Provide the (x, y) coordinate of the cell's center where the given text is located.  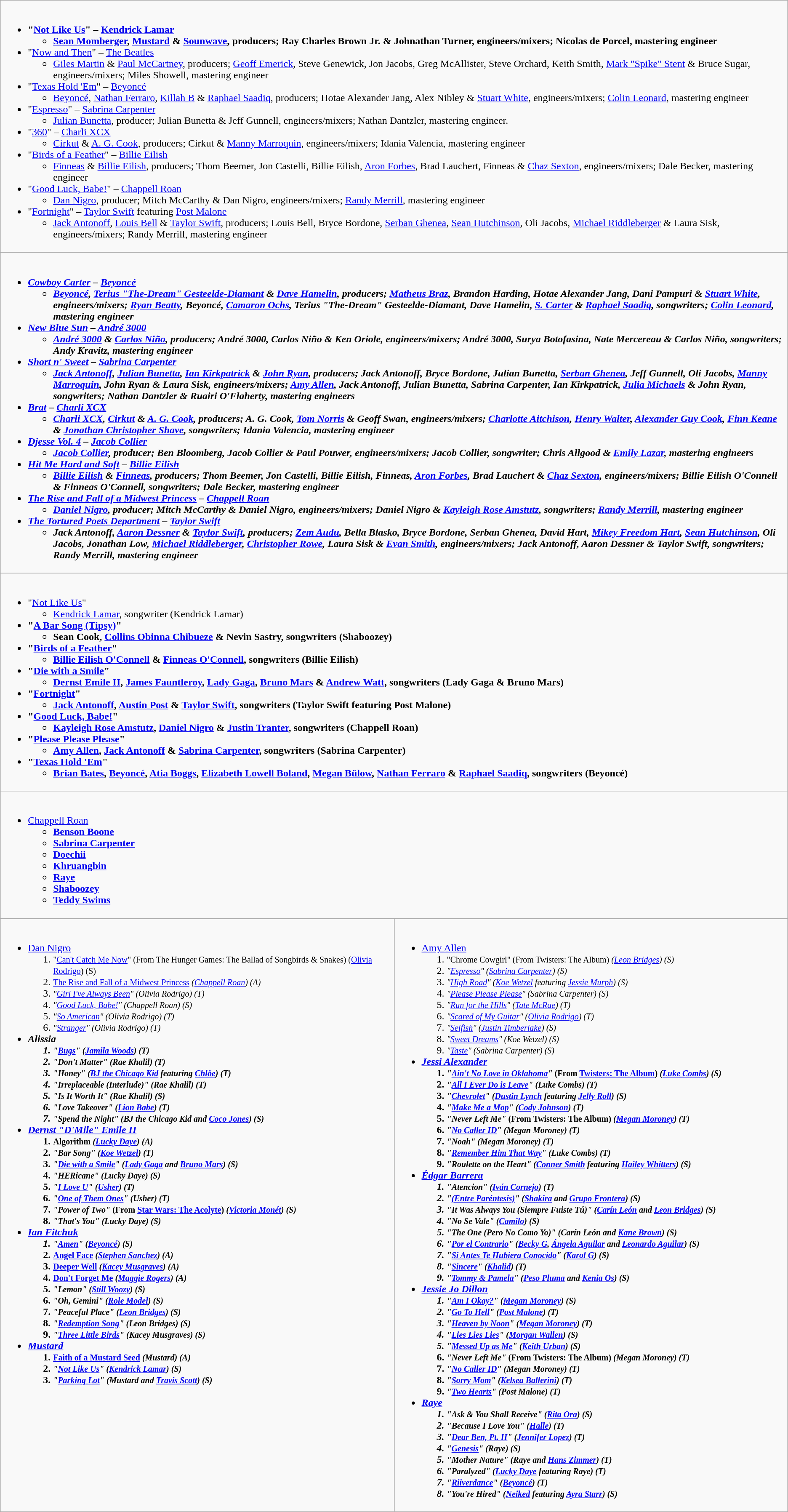
Chappell RoanBenson BooneSabrina CarpenterDoechiiKhruangbinRayeShaboozeyTeddy Swims (394, 855)
